Capture the cell that displays the provided text and extract its [X, Y] central coordinate. 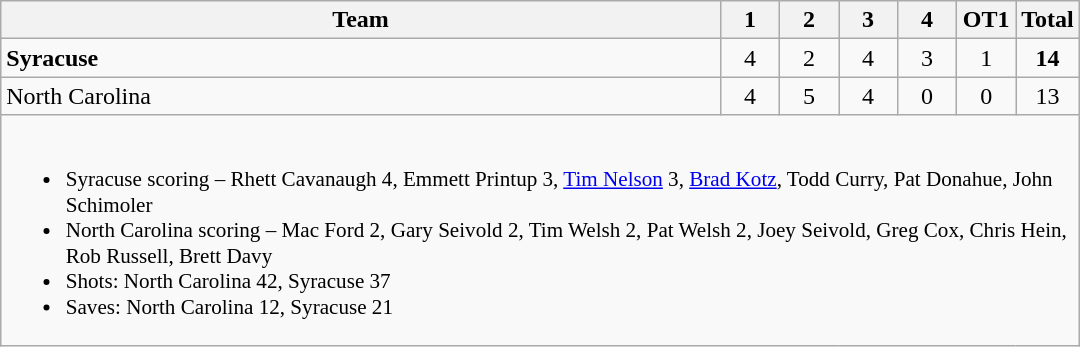
5 [808, 96]
13 [1048, 96]
Team [361, 20]
North Carolina [361, 96]
OT1 [986, 20]
Syracuse [361, 58]
Total [1048, 20]
14 [1048, 58]
